Capture the cell that displays the provided text and extract its [X, Y] central coordinate. 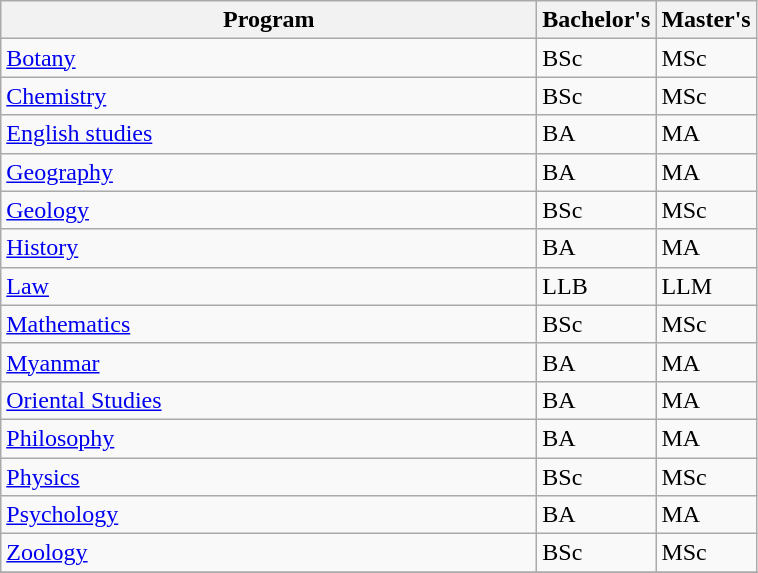
Program [269, 20]
Psychology [269, 515]
Botany [269, 58]
Law [269, 286]
Bachelor's [596, 20]
Chemistry [269, 96]
Physics [269, 477]
Oriental Studies [269, 400]
Philosophy [269, 438]
Zoology [269, 553]
LLM [706, 286]
Myanmar [269, 362]
Master's [706, 20]
LLB [596, 286]
Geology [269, 210]
Mathematics [269, 324]
Geography [269, 172]
English studies [269, 134]
History [269, 248]
